Provide the (X, Y) coordinate of the cell's center where the given text is located.  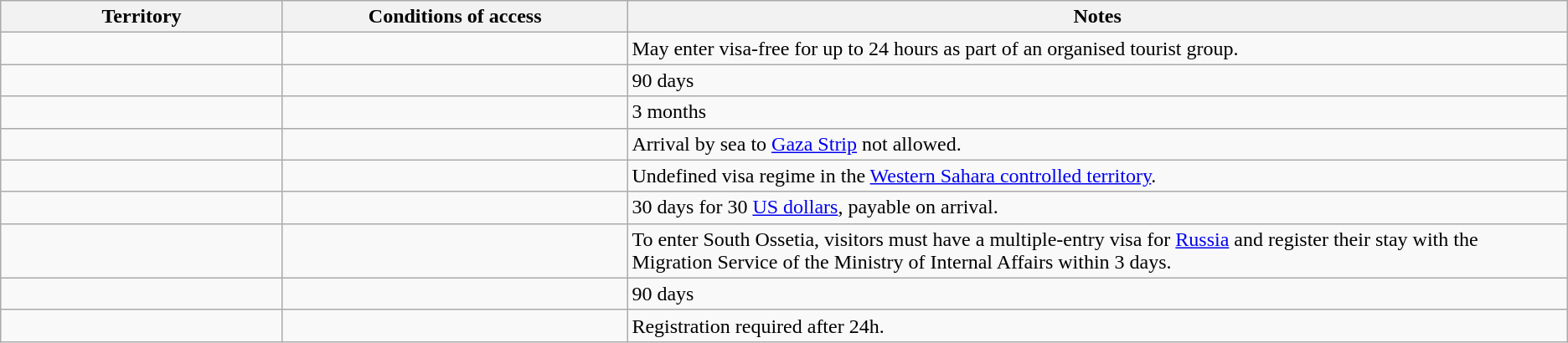
Undefined visa regime in the Western Sahara controlled territory. (1097, 176)
30 days for 30 US dollars, payable on arrival. (1097, 207)
Territory (142, 17)
Arrival by sea to Gaza Strip not allowed. (1097, 144)
Notes (1097, 17)
Conditions of access (454, 17)
Registration required after 24h. (1097, 325)
May enter visa-free for up to 24 hours as part of an organised tourist group. (1097, 49)
3 months (1097, 112)
